Search for the cell housing the specified text and yield its [X, Y] center coordinate. 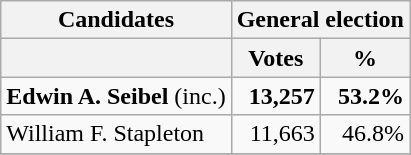
13,257 [276, 96]
Edwin A. Seibel (inc.) [116, 96]
% [364, 58]
Candidates [116, 20]
Votes [276, 58]
11,663 [276, 134]
William F. Stapleton [116, 134]
46.8% [364, 134]
53.2% [364, 96]
General election [320, 20]
